Return (x, y) of the center of cell containing provided text 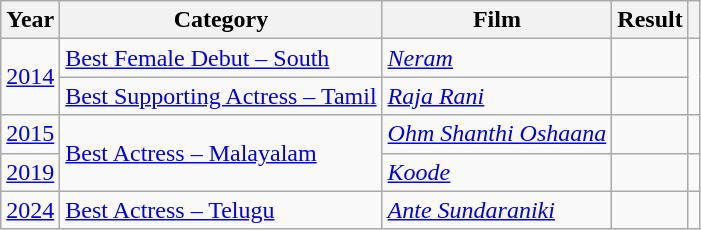
2014 (30, 77)
Category (221, 20)
Best Actress – Telugu (221, 210)
Ohm Shanthi Oshaana (497, 134)
Year (30, 20)
2015 (30, 134)
Result (650, 20)
2024 (30, 210)
Best Actress – Malayalam (221, 153)
Ante Sundaraniki (497, 210)
Best Female Debut – South (221, 58)
2019 (30, 172)
Raja Rani (497, 96)
Neram (497, 58)
Best Supporting Actress – Tamil (221, 96)
Koode (497, 172)
Film (497, 20)
